Return (x, y) of the center of cell containing provided text 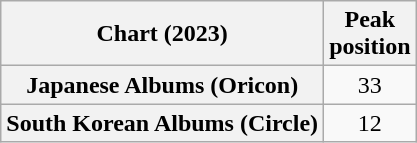
Chart (2023) (162, 34)
12 (370, 123)
33 (370, 85)
South Korean Albums (Circle) (162, 123)
Peakposition (370, 34)
Japanese Albums (Oricon) (162, 85)
